For the text-containing cell, return its midpoint in [x, y] coordinate format. 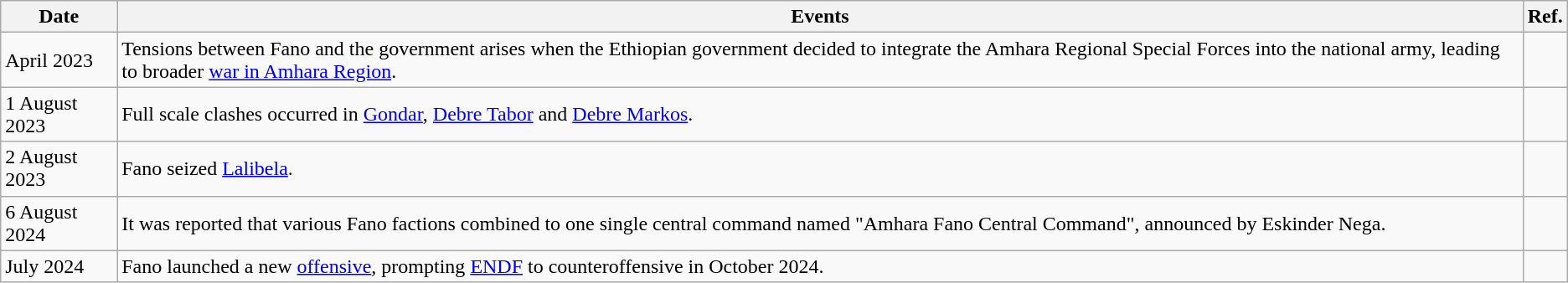
Ref. [1545, 17]
1 August 2023 [59, 114]
Fano seized Lalibela. [820, 169]
2 August 2023 [59, 169]
Date [59, 17]
It was reported that various Fano factions combined to one single central command named "Amhara Fano Central Command", announced by Eskinder Nega. [820, 223]
6 August 2024 [59, 223]
Fano launched a new offensive, prompting ENDF to counteroffensive in October 2024. [820, 266]
April 2023 [59, 60]
Events [820, 17]
July 2024 [59, 266]
Full scale clashes occurred in Gondar, Debre Tabor and Debre Markos. [820, 114]
